Pinpoint the cell where the given text exists, returning its (x, y) midpoint coordinate. 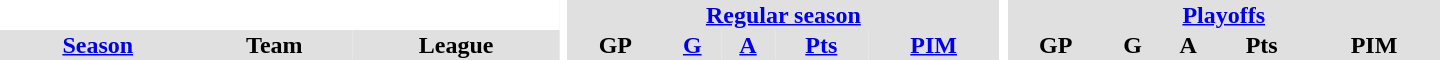
Season (98, 45)
Playoffs (1224, 15)
League (456, 45)
Regular season (783, 15)
Team (274, 45)
